Return [x, y] of the center of cell containing provided text 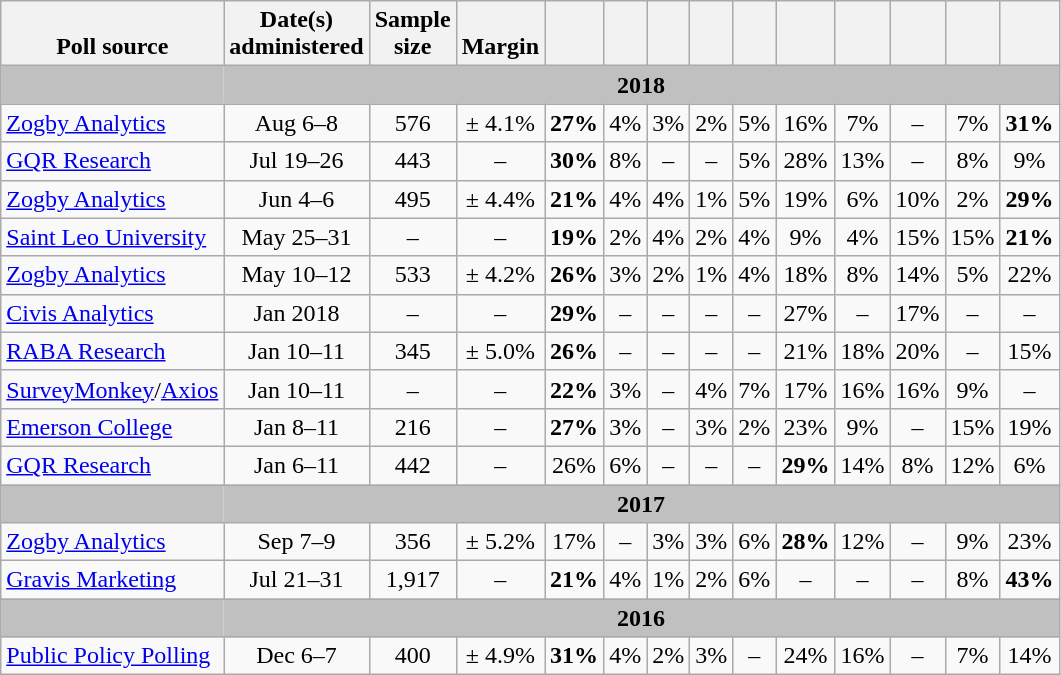
± 4.9% [500, 656]
Sep 7–9 [296, 542]
576 [412, 123]
533 [412, 275]
442 [412, 465]
Date(s)administered [296, 34]
Emerson College [112, 427]
Jul 19–26 [296, 161]
Jun 4–6 [296, 199]
495 [412, 199]
± 5.2% [500, 542]
Samplesize [412, 34]
Public Policy Polling [112, 656]
400 [412, 656]
10% [918, 199]
24% [806, 656]
Civis Analytics [112, 313]
Aug 6–8 [296, 123]
± 4.1% [500, 123]
Jan 8–11 [296, 427]
2018 [642, 85]
Jan 6–11 [296, 465]
Poll source [112, 34]
± 4.4% [500, 199]
345 [412, 351]
43% [1030, 580]
13% [862, 161]
1,917 [412, 580]
356 [412, 542]
May 25–31 [296, 237]
2017 [642, 503]
Jul 21–31 [296, 580]
443 [412, 161]
Saint Leo University [112, 237]
Margin [500, 34]
216 [412, 427]
30% [574, 161]
Gravis Marketing [112, 580]
RABA Research [112, 351]
± 4.2% [500, 275]
Jan 2018 [296, 313]
± 5.0% [500, 351]
May 10–12 [296, 275]
SurveyMonkey/Axios [112, 389]
20% [918, 351]
Dec 6–7 [296, 656]
2016 [642, 618]
